Search for the cell housing the specified text and yield its [x, y] center coordinate. 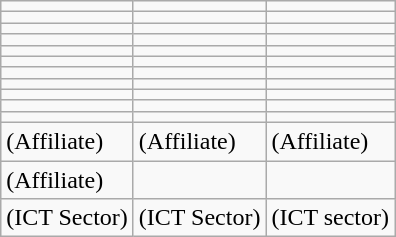
(ICT sector) [330, 218]
